Locate the cell with the specified text and output its [x, y] center coordinate. 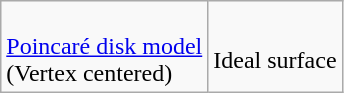
Poincaré disk model(Vertex centered) [104, 47]
Ideal surface [275, 47]
